Determine the (x, y) coordinate at the center of the cell enclosing the given text.  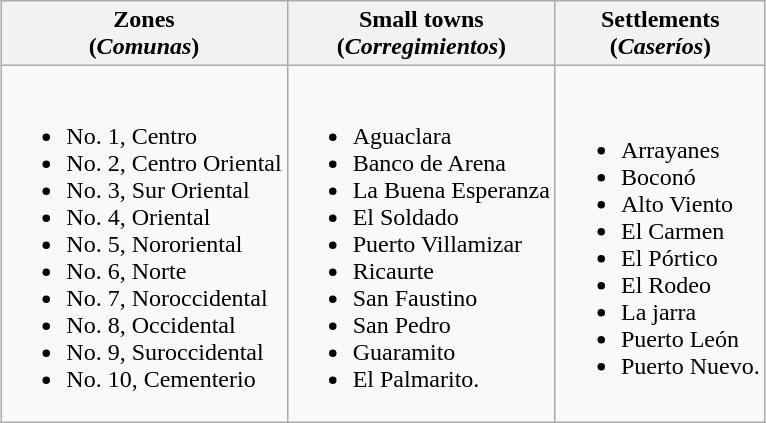
Small towns(Corregimientos) (421, 34)
Settlements(Caseríos) (660, 34)
ArrayanesBoconóAlto VientoEl CarmenEl PórticoEl RodeoLa jarraPuerto LeónPuerto Nuevo. (660, 244)
AguaclaraBanco de ArenaLa Buena EsperanzaEl SoldadoPuerto VillamizarRicaurteSan FaustinoSan PedroGuaramitoEl Palmarito. (421, 244)
Zones(Comunas) (144, 34)
